Identify which cell holds the provided text, then report its (X, Y) central coordinate. 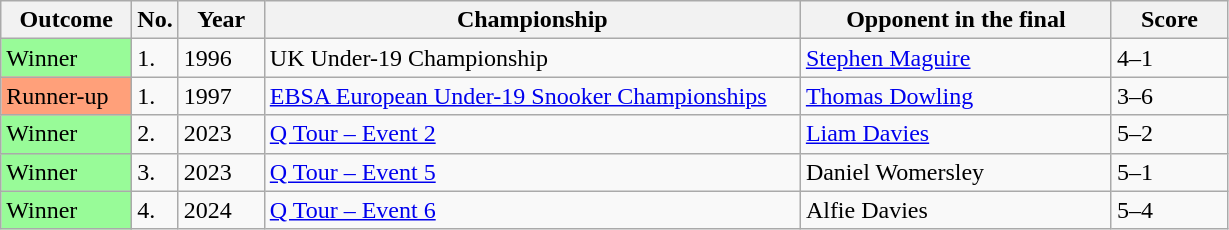
Runner-up (66, 96)
Year (221, 20)
Score (1169, 20)
UK Under-19 Championship (532, 58)
Q Tour – Event 6 (532, 210)
Q Tour – Event 2 (532, 134)
4–1 (1169, 58)
3–6 (1169, 96)
Daniel Womersley (956, 172)
1997 (221, 96)
Q Tour – Event 5 (532, 172)
5–1 (1169, 172)
1996 (221, 58)
3. (155, 172)
Stephen Maguire (956, 58)
4. (155, 210)
No. (155, 20)
EBSA European Under-19 Snooker Championships (532, 96)
Liam Davies (956, 134)
5–4 (1169, 210)
Alfie Davies (956, 210)
5–2 (1169, 134)
Outcome (66, 20)
Championship (532, 20)
Opponent in the final (956, 20)
2. (155, 134)
2024 (221, 210)
Thomas Dowling (956, 96)
